For the text-containing cell, return its midpoint in (X, Y) coordinate format. 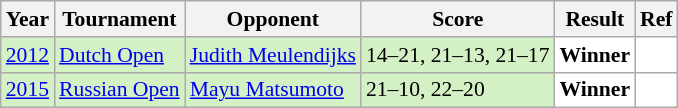
14–21, 21–13, 21–17 (458, 55)
Judith Meulendijks (273, 55)
Ref (656, 19)
Mayu Matsumoto (273, 90)
2012 (28, 55)
Dutch Open (120, 55)
Score (458, 19)
Opponent (273, 19)
Tournament (120, 19)
Russian Open (120, 90)
21–10, 22–20 (458, 90)
2015 (28, 90)
Result (596, 19)
Year (28, 19)
